Locate the cell with the specified text and output its [x, y] center coordinate. 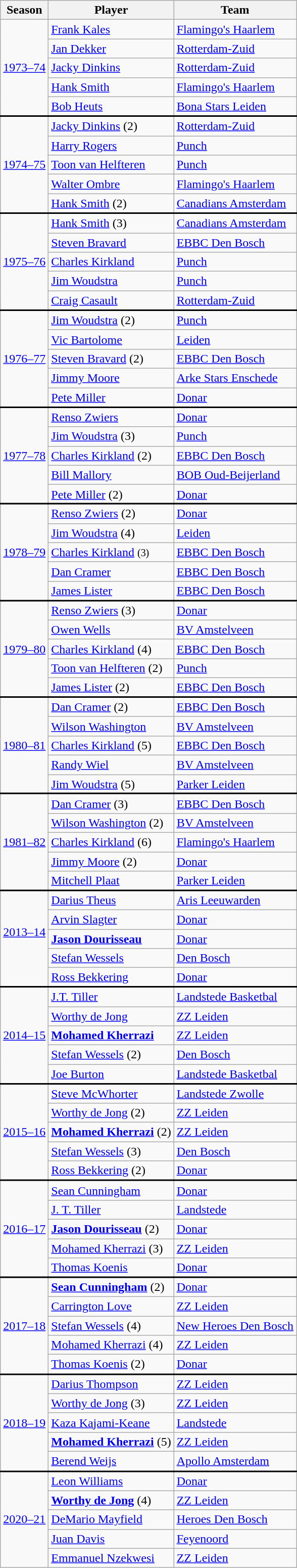
Dan Cramer (3) [111, 804]
Charles Kirkland (4) [111, 649]
1975–76 [24, 262]
J.T. Tiller [111, 997]
Steven Bravard [111, 242]
Darius Theus [111, 900]
Kaza Kajami-Keane [111, 1422]
Stefan Wessels [111, 958]
Heroes Den Bosch [235, 1519]
Steven Bravard (2) [111, 359]
Worthy de Jong (4) [111, 1500]
2014–15 [24, 1036]
Jim Woudstra [111, 281]
Stefan Wessels (2) [111, 1055]
Ross Bekkering (2) [111, 1171]
1979–80 [24, 648]
DeMario Mayfield [111, 1519]
Player [111, 10]
1978–79 [24, 552]
Joe Burton [111, 1074]
Wilson Washington [111, 726]
1980–81 [24, 745]
Ross Bekkering [111, 977]
Team [235, 10]
Jimmy Moore (2) [111, 861]
Hank Smith (2) [111, 203]
Arke Stars Enschede [235, 378]
James Lister (2) [111, 687]
Jim Woudstra (5) [111, 784]
Charles Kirkland (2) [111, 456]
2015–16 [24, 1132]
Pete Miller (2) [111, 494]
Craig Casault [111, 300]
1981–82 [24, 842]
Mohamed Kherrazi (3) [111, 1248]
Charles Kirkland [111, 262]
BOB Oud-Beijerland [235, 475]
Renso Zwiers (3) [111, 610]
Owen Wells [111, 630]
2017–18 [24, 1326]
2016–17 [24, 1229]
Randy Wiel [111, 765]
1977–78 [24, 455]
Mohamed Kherrazi (5) [111, 1442]
Jason Dourisseau (2) [111, 1229]
Jacky Dinkins [111, 68]
Hank Smith (3) [111, 223]
Jim Woudstra (3) [111, 436]
Dan Cramer (2) [111, 707]
Wilson Washington (2) [111, 823]
Jacky Dinkins (2) [111, 126]
2018–19 [24, 1422]
Leon Williams [111, 1481]
Bona Stars Leiden [235, 106]
New Heroes Den Bosch [235, 1325]
Steve McWhorter [111, 1093]
1973–74 [24, 68]
Jason Dourisseau [111, 939]
Darius Thompson [111, 1383]
Worthy de Jong (3) [111, 1403]
Mohamed Kherrazi (2) [111, 1132]
Frank Kales [111, 29]
Sean Cunningham [111, 1190]
Landstede Zwolle [235, 1093]
Toon van Helfteren (2) [111, 668]
Mohamed Kherrazi (4) [111, 1345]
Pete Miller [111, 397]
Vic Bartolome [111, 339]
Stefan Wessels (3) [111, 1151]
Dan Cramer [111, 571]
Bill Mallory [111, 475]
Charles Kirkland (3) [111, 552]
Mitchell Plaat [111, 881]
Mohamed Kherrazi [111, 1036]
Season [24, 10]
Hank Smith [111, 87]
Renso Zwiers [111, 417]
Sean Cunningham (2) [111, 1287]
1974–75 [24, 165]
Thomas Koenis [111, 1268]
Harry Rogers [111, 146]
Toon van Helfteren [111, 165]
Carrington Love [111, 1306]
Jimmy Moore [111, 378]
Juan Davis [111, 1539]
Aris Leeuwarden [235, 900]
1976–77 [24, 359]
Apollo Amsterdam [235, 1461]
Charles Kirkland (6) [111, 842]
Worthy de Jong (2) [111, 1113]
Stefan Wessels (4) [111, 1325]
Bob Heuts [111, 106]
Feyenoord [235, 1539]
Berend Weijs [111, 1461]
Jim Woudstra (4) [111, 533]
J. T. Tiller [111, 1209]
Jim Woudstra (2) [111, 321]
Emmanuel Nzekwesi [111, 1558]
Arvin Slagter [111, 919]
Charles Kirkland (5) [111, 745]
James Lister [111, 591]
Renso Zwiers (2) [111, 514]
Walter Ombre [111, 184]
Worthy de Jong [111, 1016]
Thomas Koenis (2) [111, 1364]
Jan Dekker [111, 49]
2013–14 [24, 938]
2020–21 [24, 1519]
